Find where the given text appears and provide that cell's center as [x, y] coordinate. 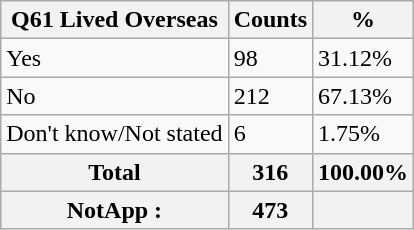
316 [270, 172]
NotApp : [114, 210]
212 [270, 96]
No [114, 96]
% [364, 20]
Q61 Lived Overseas [114, 20]
67.13% [364, 96]
Counts [270, 20]
100.00% [364, 172]
98 [270, 58]
Don't know/Not stated [114, 134]
Yes [114, 58]
Total [114, 172]
31.12% [364, 58]
6 [270, 134]
473 [270, 210]
1.75% [364, 134]
